Extract the [x, y] coordinate from the center of the cell holding the provided text.  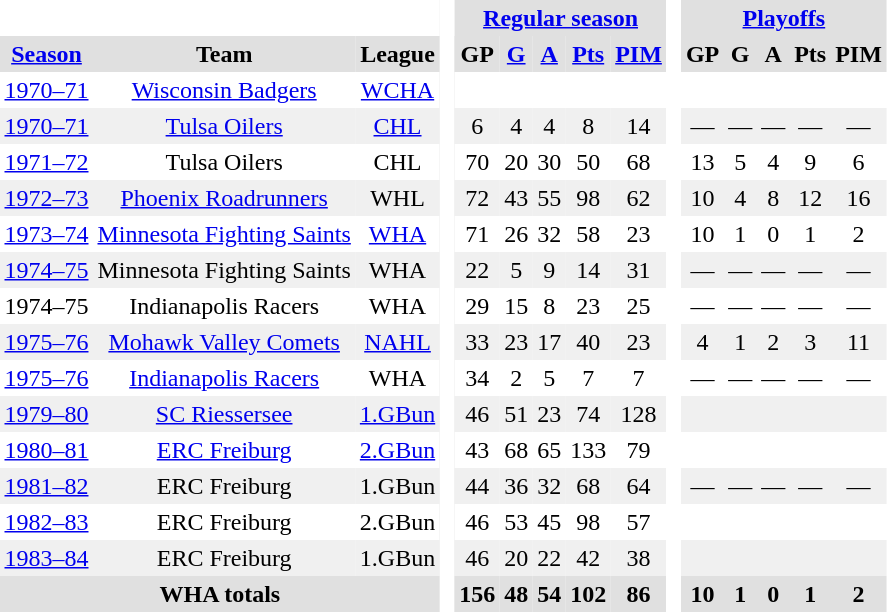
55 [550, 198]
1982–83 [46, 522]
53 [516, 522]
Regular season [561, 18]
51 [516, 414]
Playoffs [784, 18]
31 [639, 270]
58 [588, 234]
11 [859, 342]
48 [516, 594]
62 [639, 198]
SC Riessersee [224, 414]
Season [46, 54]
29 [478, 306]
NAHL [397, 342]
128 [639, 414]
1973–74 [46, 234]
45 [550, 522]
72 [478, 198]
12 [810, 198]
38 [639, 558]
57 [639, 522]
3 [810, 342]
WHL [397, 198]
17 [550, 342]
44 [478, 486]
League [397, 54]
1980–81 [46, 450]
156 [478, 594]
15 [516, 306]
34 [478, 378]
1972–73 [46, 198]
Phoenix Roadrunners [224, 198]
71 [478, 234]
1983–84 [46, 558]
42 [588, 558]
1979–80 [46, 414]
33 [478, 342]
102 [588, 594]
1971–72 [46, 162]
133 [588, 450]
Team [224, 54]
74 [588, 414]
70 [478, 162]
16 [859, 198]
30 [550, 162]
79 [639, 450]
50 [588, 162]
Mohawk Valley Comets [224, 342]
WCHA [397, 90]
13 [702, 162]
1981–82 [46, 486]
54 [550, 594]
26 [516, 234]
86 [639, 594]
65 [550, 450]
64 [639, 486]
25 [639, 306]
36 [516, 486]
40 [588, 342]
Wisconsin Badgers [224, 90]
WHA totals [220, 594]
